Locate the cell with the specified text and output its [x, y] center coordinate. 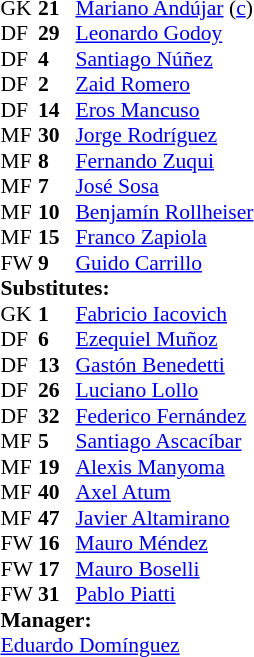
30 [57, 135]
José Sosa [164, 187]
40 [57, 493]
5 [57, 441]
Mauro Boselli [164, 569]
Santiago Núñez [164, 59]
31 [57, 595]
26 [57, 391]
Benjamín Rollheiser [164, 212]
10 [57, 212]
13 [57, 365]
9 [57, 263]
7 [57, 187]
29 [57, 33]
Alexis Manyoma [164, 467]
14 [57, 110]
Jorge Rodríguez [164, 135]
Federico Fernández [164, 416]
17 [57, 569]
Franco Zapiola [164, 237]
Gastón Benedetti [164, 365]
32 [57, 416]
15 [57, 237]
Substitutes: [126, 289]
Luciano Lollo [164, 391]
Leonardo Godoy [164, 33]
Eros Mancuso [164, 110]
Ezequiel Muñoz [164, 339]
GK [19, 314]
Guido Carrillo [164, 263]
Pablo Piatti [164, 595]
Manager: [126, 620]
Javier Altamirano [164, 518]
47 [57, 518]
8 [57, 161]
Fabricio Iacovich [164, 314]
Fernando Zuqui [164, 161]
16 [57, 543]
Mauro Méndez [164, 543]
6 [57, 339]
19 [57, 467]
2 [57, 85]
Zaid Romero [164, 85]
1 [57, 314]
Santiago Ascacíbar [164, 441]
4 [57, 59]
Axel Atum [164, 493]
